From the cell containing the given text, extract its center point as (x, y) coordinate. 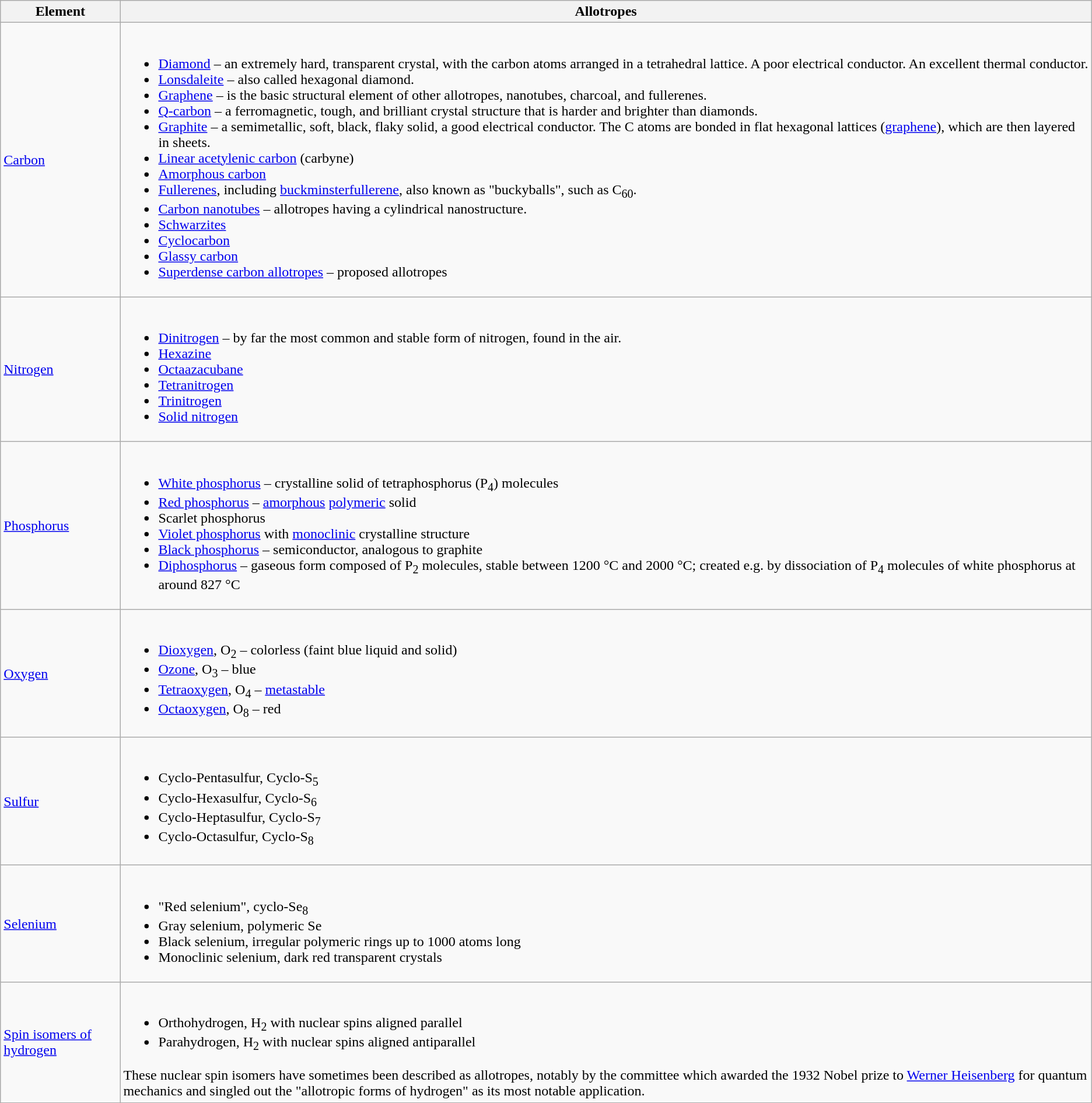
Element (61, 12)
Selenium (61, 923)
Sulfur (61, 801)
Cyclo-Pentasulfur, Cyclo-S5Cyclo-Hexasulfur, Cyclo-S6Cyclo-Heptasulfur, Cyclo-S7Cyclo-Octasulfur, Cyclo-S8 (605, 801)
Phosphorus (61, 526)
Dioxygen, O2 – colorless (faint blue liquid and solid)Ozone, O3 – blueTetraoxygen, O4 – metastableOctaoxygen, O8 – red (605, 673)
Spin isomers of hydrogen (61, 1043)
Allotropes (605, 12)
Nitrogen (61, 369)
Dinitrogen – by far the most common and stable form of nitrogen, found in the air.HexazineOctaazacubaneTetranitrogenTrinitrogenSolid nitrogen (605, 369)
Carbon (61, 160)
Oxygen (61, 673)
